Find where the given text appears and provide that cell's center as [X, Y] coordinate. 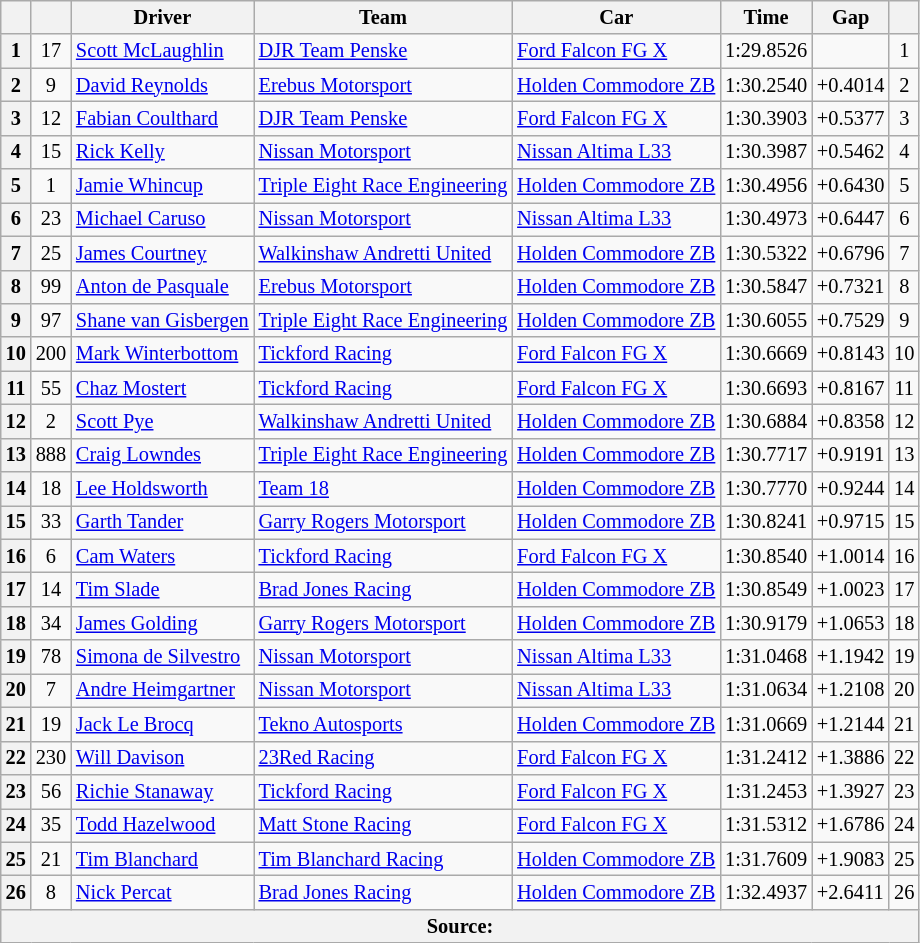
1:30.3987 [766, 152]
Fabian Coulthard [162, 118]
1:30.6693 [766, 388]
Matt Stone Racing [384, 825]
+1.3927 [850, 791]
Tekno Autosports [384, 724]
1:30.6055 [766, 320]
1:30.7717 [766, 455]
+1.0023 [850, 589]
888 [51, 455]
1:29.8526 [766, 51]
200 [51, 354]
+0.8143 [850, 354]
Anton de Pasquale [162, 287]
Garth Tander [162, 522]
+0.7321 [850, 287]
Tim Blanchard [162, 859]
+0.5377 [850, 118]
Cam Waters [162, 556]
James Courtney [162, 253]
Michael Caruso [162, 219]
33 [51, 522]
Mark Winterbottom [162, 354]
+1.9083 [850, 859]
99 [51, 287]
55 [51, 388]
+1.2108 [850, 690]
Scott McLaughlin [162, 51]
Andre Heimgartner [162, 690]
34 [51, 623]
1:30.4956 [766, 186]
1:31.7609 [766, 859]
+0.7529 [850, 320]
Gap [850, 17]
1:30.6669 [766, 354]
+0.6796 [850, 253]
Car [616, 17]
+1.1942 [850, 657]
Will Davison [162, 758]
+0.4014 [850, 85]
Time [766, 17]
1:30.4973 [766, 219]
1:30.8241 [766, 522]
230 [51, 758]
+1.0014 [850, 556]
1:30.5322 [766, 253]
1:31.2453 [766, 791]
Tim Slade [162, 589]
Chaz Mostert [162, 388]
Shane van Gisbergen [162, 320]
Tim Blanchard Racing [384, 859]
+0.9715 [850, 522]
+2.6411 [850, 892]
+1.2144 [850, 724]
35 [51, 825]
1:30.5847 [766, 287]
1:30.3903 [766, 118]
+0.8358 [850, 421]
1:31.0634 [766, 690]
Rick Kelly [162, 152]
1:30.9179 [766, 623]
1:31.2412 [766, 758]
+0.6430 [850, 186]
1:31.5312 [766, 825]
Simona de Silvestro [162, 657]
Team [384, 17]
1:31.0669 [766, 724]
1:31.0468 [766, 657]
Nick Percat [162, 892]
Jamie Whincup [162, 186]
23Red Racing [384, 758]
+1.0653 [850, 623]
+0.8167 [850, 388]
Scott Pye [162, 421]
1:30.2540 [766, 85]
+0.9191 [850, 455]
Richie Stanaway [162, 791]
David Reynolds [162, 85]
Lee Holdsworth [162, 489]
James Golding [162, 623]
1:30.8549 [766, 589]
Driver [162, 17]
+0.9244 [850, 489]
Team 18 [384, 489]
1:30.7770 [766, 489]
+0.6447 [850, 219]
+1.3886 [850, 758]
1:30.6884 [766, 421]
Source: [460, 926]
1:32.4937 [766, 892]
1:30.8540 [766, 556]
+0.5462 [850, 152]
+1.6786 [850, 825]
Jack Le Brocq [162, 724]
56 [51, 791]
Craig Lowndes [162, 455]
Todd Hazelwood [162, 825]
97 [51, 320]
78 [51, 657]
